Search for the cell housing the specified text and yield its (X, Y) center coordinate. 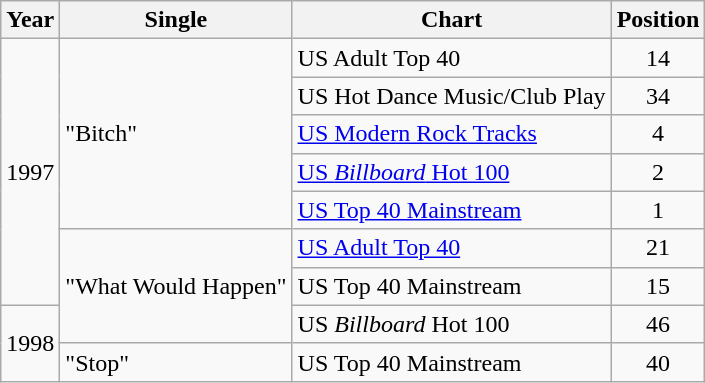
"Stop" (176, 362)
"What Would Happen" (176, 286)
4 (658, 134)
Year (30, 20)
Position (658, 20)
46 (658, 324)
Chart (452, 20)
2 (658, 172)
1 (658, 210)
40 (658, 362)
1998 (30, 343)
21 (658, 248)
"Bitch" (176, 134)
Single (176, 20)
34 (658, 96)
14 (658, 58)
US Modern Rock Tracks (452, 134)
15 (658, 286)
1997 (30, 172)
US Hot Dance Music/Club Play (452, 96)
